Extract the (X, Y) coordinate from the center of the cell holding the provided text.  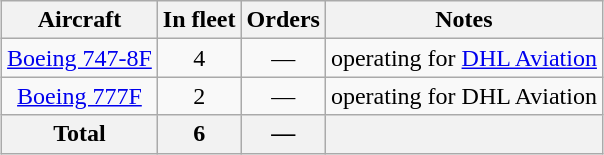
Aircraft (80, 20)
Total (80, 134)
In fleet (199, 20)
Boeing 777F (80, 96)
Boeing 747-8F (80, 58)
4 (199, 58)
Orders (283, 20)
6 (199, 134)
2 (199, 96)
Notes (464, 20)
